Find where the given text appears and provide that cell's center as (x, y) coordinate. 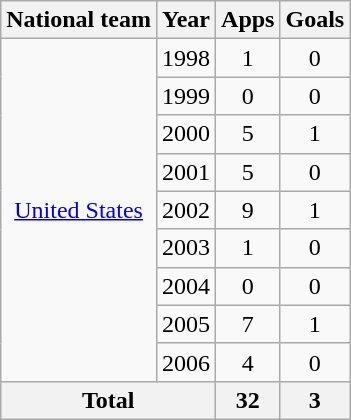
2002 (186, 210)
2000 (186, 134)
9 (248, 210)
7 (248, 324)
Apps (248, 20)
Total (108, 400)
Year (186, 20)
United States (79, 210)
4 (248, 362)
2005 (186, 324)
1999 (186, 96)
Goals (315, 20)
32 (248, 400)
2004 (186, 286)
2006 (186, 362)
2001 (186, 172)
1998 (186, 58)
3 (315, 400)
National team (79, 20)
2003 (186, 248)
